Return the (x, y) coordinate for the center point of the cell that contains the specified text.  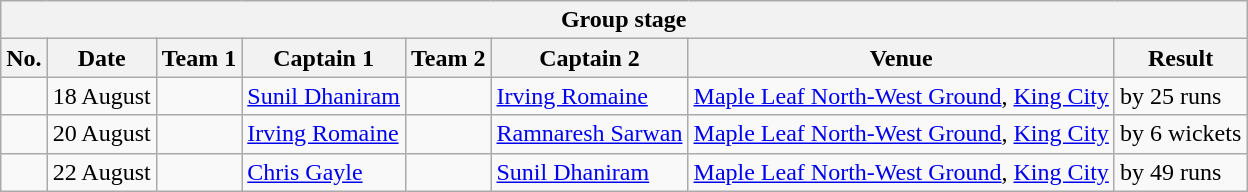
by 6 wickets (1180, 134)
Captain 2 (590, 58)
by 49 runs (1180, 172)
Team 1 (199, 58)
Ramnaresh Sarwan (590, 134)
Result (1180, 58)
Group stage (624, 20)
18 August (102, 96)
Date (102, 58)
20 August (102, 134)
Team 2 (448, 58)
22 August (102, 172)
by 25 runs (1180, 96)
No. (24, 58)
Chris Gayle (324, 172)
Venue (901, 58)
Captain 1 (324, 58)
